Return (x, y) of the center of cell containing provided text 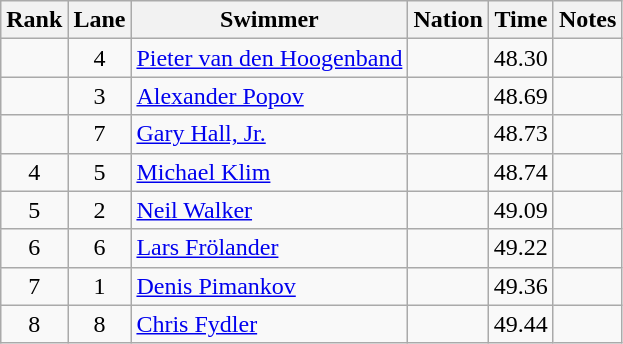
48.73 (520, 134)
Michael Klim (270, 172)
Swimmer (270, 20)
Gary Hall, Jr. (270, 134)
49.36 (520, 286)
Notes (587, 20)
49.44 (520, 324)
1 (100, 286)
48.69 (520, 96)
Lane (100, 20)
49.22 (520, 248)
Nation (448, 20)
Pieter van den Hoogenband (270, 58)
Chris Fydler (270, 324)
48.74 (520, 172)
Neil Walker (270, 210)
2 (100, 210)
3 (100, 96)
Denis Pimankov (270, 286)
Lars Frölander (270, 248)
Time (520, 20)
48.30 (520, 58)
49.09 (520, 210)
Rank (34, 20)
Alexander Popov (270, 96)
